Extract the (X, Y) coordinate from the center of the cell holding the provided text.  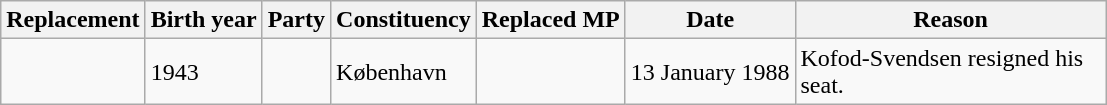
13 January 1988 (710, 72)
Kofod-Svendsen resigned his seat. (950, 72)
København (404, 72)
Party (296, 20)
Replacement (73, 20)
Replaced MP (550, 20)
1943 (204, 72)
Reason (950, 20)
Constituency (404, 20)
Birth year (204, 20)
Date (710, 20)
